Scan for the cell matching the given text and deliver its [x, y] coordinate at center. 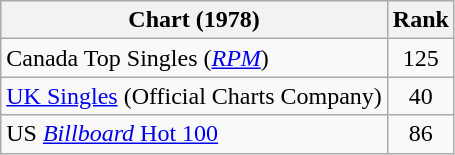
UK Singles (Official Charts Company) [194, 96]
86 [420, 134]
US Billboard Hot 100 [194, 134]
40 [420, 96]
Rank [420, 20]
Canada Top Singles (RPM) [194, 58]
Chart (1978) [194, 20]
125 [420, 58]
